Detect which cell encompasses the target text, then output its [X, Y] center coordinate. 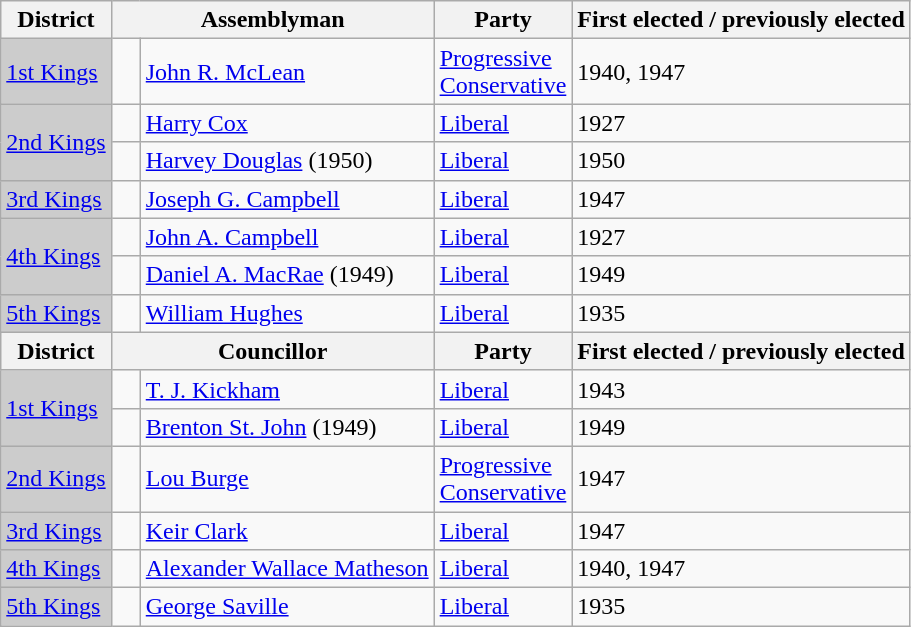
Alexander Wallace Matheson [287, 569]
Councillor [272, 351]
1943 [742, 389]
Assemblyman [272, 20]
John A. Campbell [287, 237]
Lou Burge [287, 478]
Keir Clark [287, 531]
Brenton St. John (1949) [287, 427]
Harvey Douglas (1950) [287, 161]
George Saville [287, 607]
John R. McLean [287, 72]
Daniel A. MacRae (1949) [287, 275]
Joseph G. Campbell [287, 199]
Harry Cox [287, 123]
William Hughes [287, 313]
1950 [742, 161]
T. J. Kickham [287, 389]
